Find where the given text appears and provide that cell's center as (X, Y) coordinate. 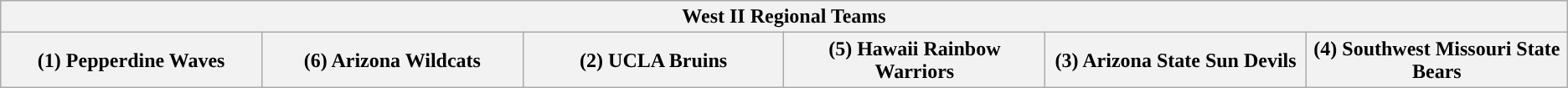
(6) Arizona Wildcats (392, 60)
(2) UCLA Bruins (653, 60)
West II Regional Teams (784, 17)
(4) Southwest Missouri State Bears (1436, 60)
(3) Arizona State Sun Devils (1176, 60)
(1) Pepperdine Waves (132, 60)
(5) Hawaii Rainbow Warriors (915, 60)
